Identify which cell holds the provided text, then report its [x, y] central coordinate. 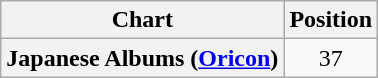
37 [331, 58]
Chart [142, 20]
Position [331, 20]
Japanese Albums (Oricon) [142, 58]
